Determine the [x, y] coordinate at the center of the cell enclosing the given text.  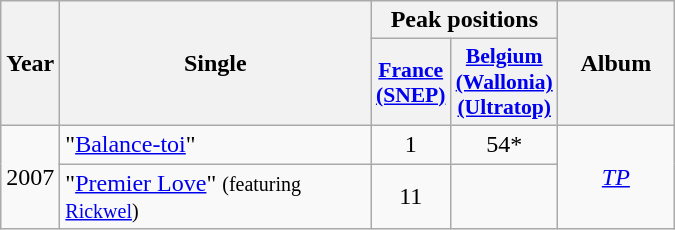
2007 [30, 176]
Belgium(Wallonia)(Ultratop) [504, 82]
Single [216, 64]
Album [616, 64]
54* [504, 144]
Year [30, 64]
TP [616, 176]
France (SNEP) [411, 82]
Peak positions [464, 20]
"Premier Love" (featuring Rickwel) [216, 196]
11 [411, 196]
1 [411, 144]
"Balance-toi" [216, 144]
